Return [X, Y] of the center of cell containing provided text 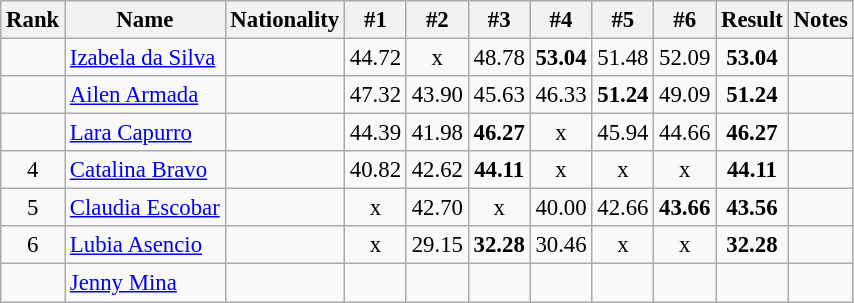
48.78 [499, 58]
Lubia Asencio [146, 245]
#2 [437, 20]
40.00 [561, 208]
Lara Capurro [146, 133]
#6 [685, 20]
Name [146, 20]
42.66 [623, 208]
Claudia Escobar [146, 208]
43.90 [437, 95]
Izabela da Silva [146, 58]
Rank [33, 20]
44.39 [376, 133]
6 [33, 245]
#5 [623, 20]
Jenny Mina [146, 283]
30.46 [561, 245]
43.56 [752, 208]
Ailen Armada [146, 95]
41.98 [437, 133]
45.63 [499, 95]
#4 [561, 20]
Notes [820, 20]
44.72 [376, 58]
#1 [376, 20]
4 [33, 170]
52.09 [685, 58]
45.94 [623, 133]
51.48 [623, 58]
47.32 [376, 95]
44.66 [685, 133]
5 [33, 208]
29.15 [437, 245]
Nationality [284, 20]
Catalina Bravo [146, 170]
42.70 [437, 208]
#3 [499, 20]
46.33 [561, 95]
42.62 [437, 170]
49.09 [685, 95]
40.82 [376, 170]
Result [752, 20]
43.66 [685, 208]
